Locate the cell with the specified text and output its [X, Y] center coordinate. 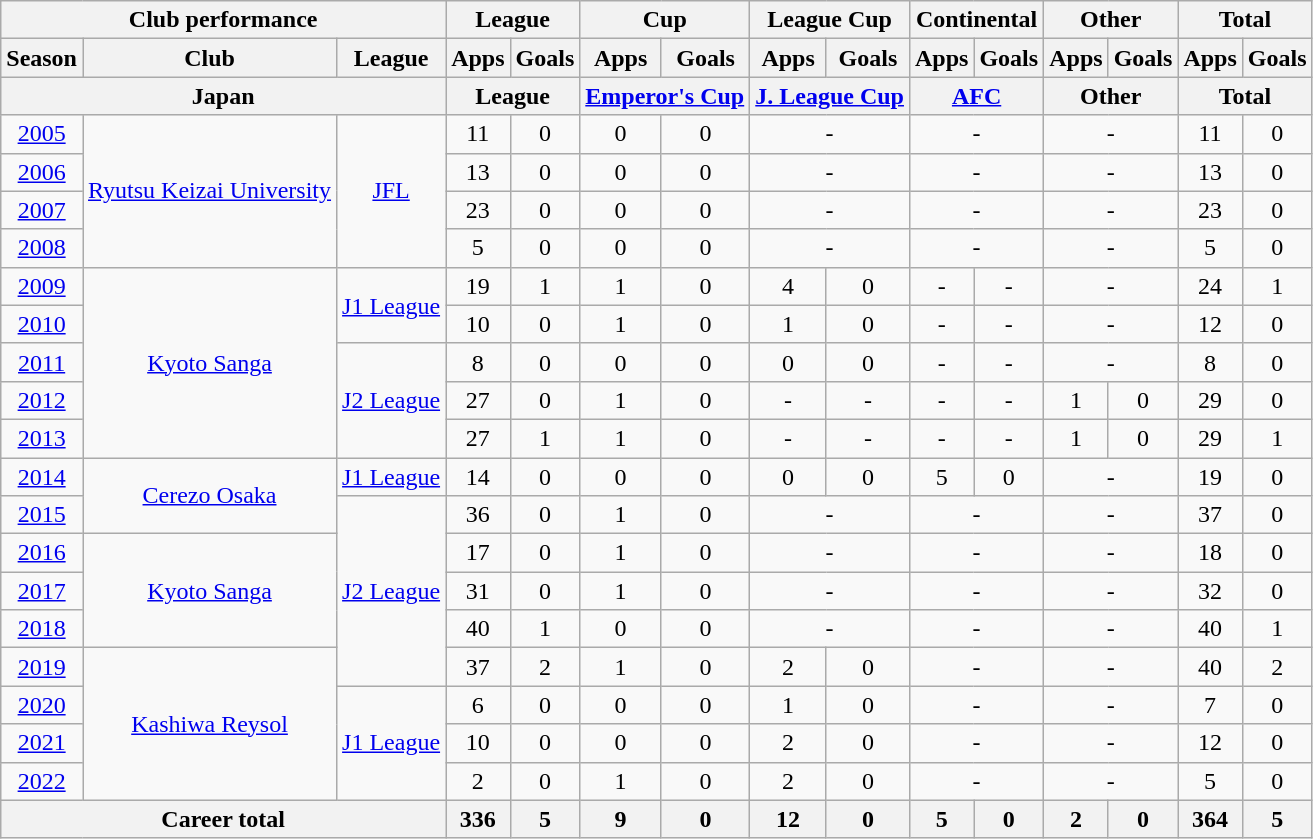
9 [621, 819]
2019 [42, 667]
J. League Cup [830, 96]
2015 [42, 515]
2011 [42, 362]
2010 [42, 324]
7 [1210, 705]
4 [788, 286]
2006 [42, 172]
2018 [42, 629]
Club performance [224, 20]
18 [1210, 553]
JFL [392, 191]
League Cup [830, 20]
Japan [224, 96]
14 [478, 477]
31 [478, 591]
24 [1210, 286]
2016 [42, 553]
2009 [42, 286]
2008 [42, 248]
2014 [42, 477]
AFC [976, 96]
Career total [224, 819]
364 [1210, 819]
17 [478, 553]
Season [42, 58]
2017 [42, 591]
Club [209, 58]
2021 [42, 743]
2022 [42, 781]
2007 [42, 210]
36 [478, 515]
Ryutsu Keizai University [209, 191]
Emperor's Cup [665, 96]
Continental [976, 20]
2013 [42, 438]
Cerezo Osaka [209, 496]
6 [478, 705]
Cup [665, 20]
336 [478, 819]
2020 [42, 705]
Kashiwa Reysol [209, 724]
2012 [42, 400]
32 [1210, 591]
2005 [42, 134]
